Output the [X, Y] coordinate of the center of the cell containing the given text.  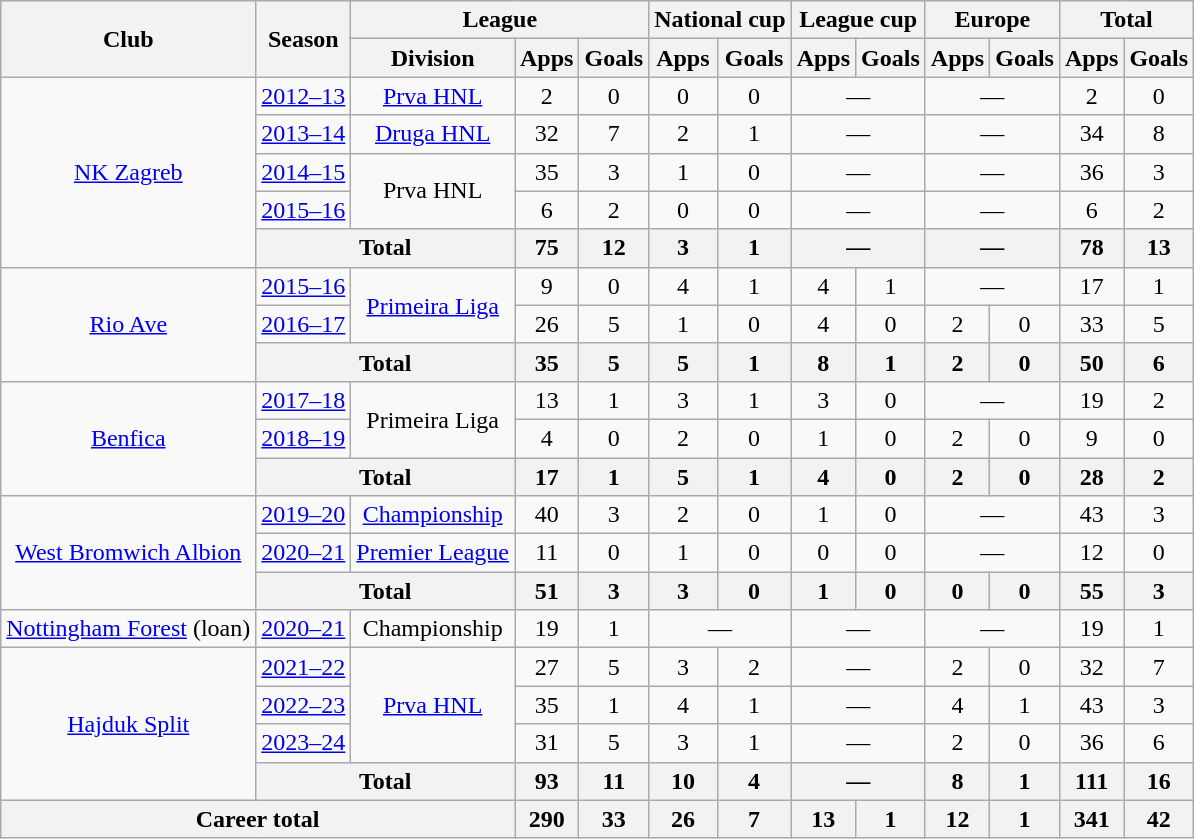
2014–15 [304, 172]
10 [683, 781]
34 [1091, 134]
Nottingham Forest (loan) [128, 629]
78 [1091, 248]
2019–20 [304, 515]
75 [546, 248]
2022–23 [304, 705]
2018–19 [304, 438]
West Bromwich Albion [128, 553]
2021–22 [304, 667]
2017–18 [304, 400]
42 [1159, 819]
40 [546, 515]
2013–14 [304, 134]
290 [546, 819]
Europe [992, 20]
2016–17 [304, 324]
2023–24 [304, 743]
Club [128, 39]
16 [1159, 781]
Division [433, 58]
341 [1091, 819]
111 [1091, 781]
31 [546, 743]
Druga HNL [433, 134]
NK Zagreb [128, 172]
League [500, 20]
2012–13 [304, 96]
Rio Ave [128, 324]
28 [1091, 477]
93 [546, 781]
55 [1091, 591]
National cup [720, 20]
League cup [858, 20]
Season [304, 39]
Premier League [433, 553]
Benfica [128, 438]
50 [1091, 362]
27 [546, 667]
Career total [258, 819]
Hajduk Split [128, 724]
51 [546, 591]
